For the text-containing cell, return its midpoint in (x, y) coordinate format. 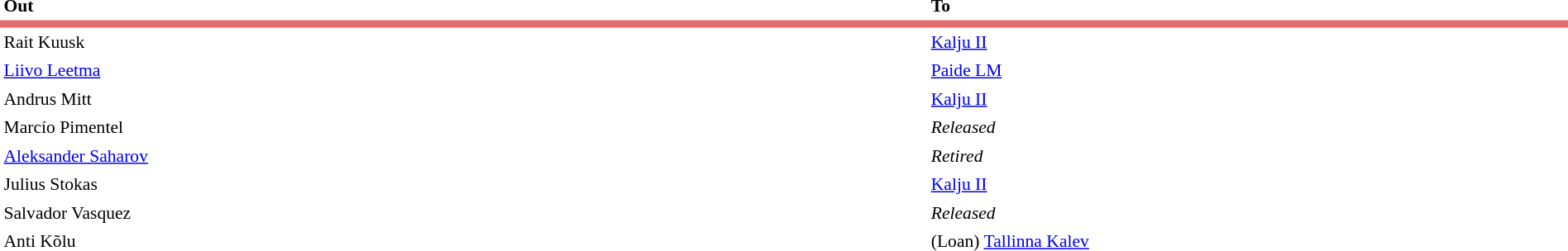
Julius Stokas (463, 184)
Liivo Leetma (463, 70)
Salvador Vasquez (463, 212)
Paide LM (1236, 70)
Marcío Pimentel (463, 127)
Rait Kuusk (463, 42)
Retired (1236, 156)
Andrus Mitt (463, 98)
Aleksander Saharov (463, 156)
